For the text-containing cell, return its midpoint in (X, Y) coordinate format. 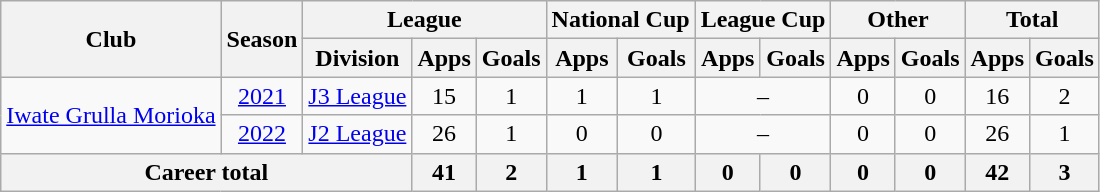
Total (1032, 20)
J3 League (358, 96)
J2 League (358, 134)
42 (997, 172)
National Cup (620, 20)
Iwate Grulla Morioka (111, 115)
Club (111, 39)
2021 (262, 96)
2022 (262, 134)
Other (898, 20)
League (424, 20)
41 (444, 172)
3 (1065, 172)
Division (358, 58)
Career total (206, 172)
League Cup (763, 20)
15 (444, 96)
Season (262, 39)
16 (997, 96)
